Return (x, y) of the center of cell containing provided text 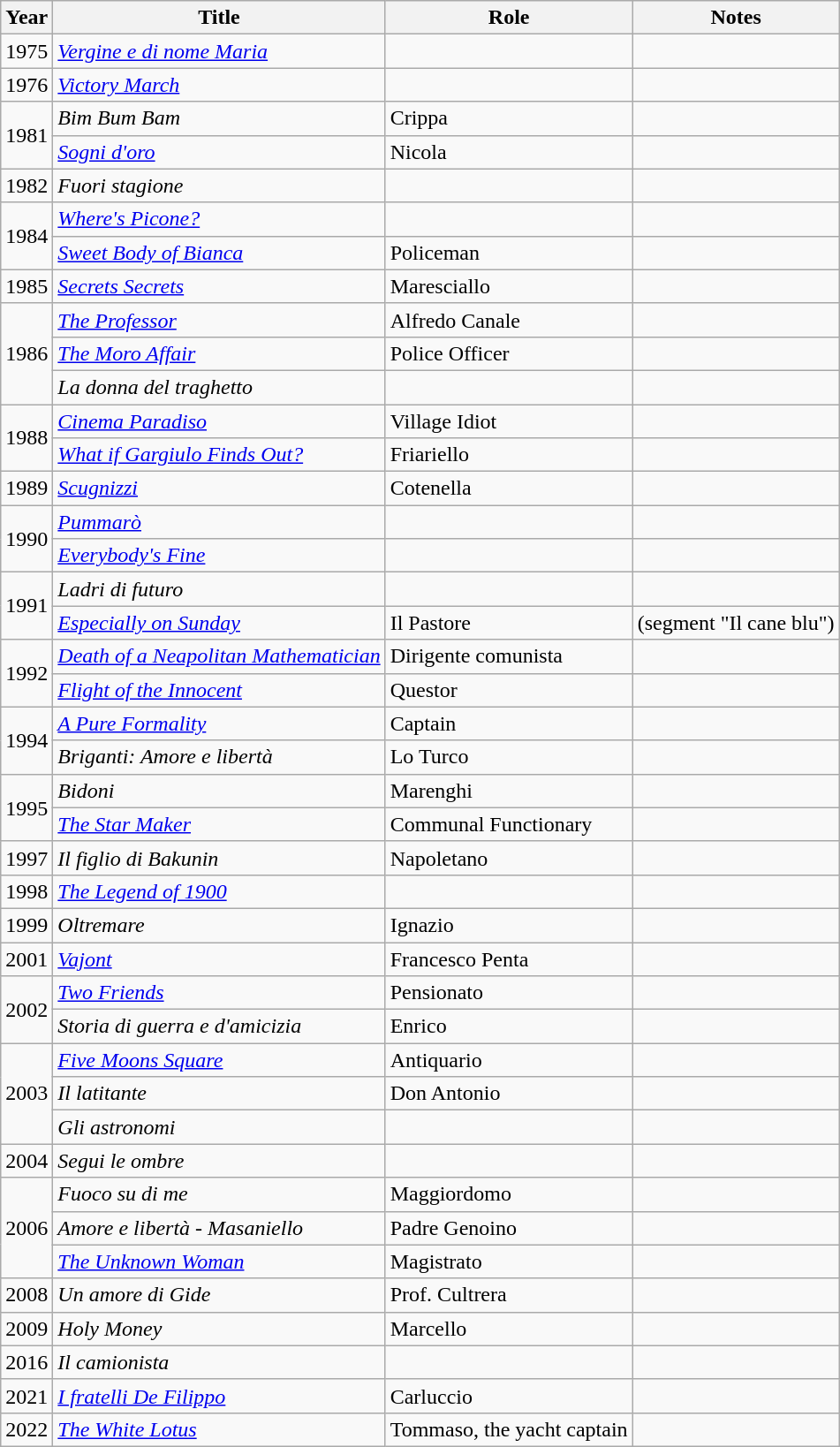
Prof. Cultrera (509, 1295)
2006 (26, 1228)
1997 (26, 858)
Policeman (509, 253)
1989 (26, 489)
Nicola (509, 152)
Pensionato (509, 993)
1976 (26, 85)
Il Pastore (509, 623)
2022 (26, 1429)
Scugnizzi (219, 489)
Marenghi (509, 791)
Fuoco su di me (219, 1194)
1986 (26, 353)
Il latitante (219, 1094)
Role (509, 18)
Amore e libertà - Masaniello (219, 1228)
Fuori stagione (219, 186)
Holy Money (219, 1329)
1992 (26, 673)
2004 (26, 1161)
Dirigente comunista (509, 656)
Captain (509, 723)
The Unknown Woman (219, 1261)
Especially on Sunday (219, 623)
(segment "Il cane blu") (736, 623)
Padre Genoino (509, 1228)
1994 (26, 740)
What if Gargiulo Finds Out? (219, 455)
1981 (26, 135)
2002 (26, 1010)
Secrets Secrets (219, 286)
2001 (26, 958)
Tommaso, the yacht captain (509, 1429)
1988 (26, 438)
Magistrato (509, 1261)
Antiquario (509, 1060)
1975 (26, 51)
2016 (26, 1362)
1990 (26, 539)
Death of a Neapolitan Mathematician (219, 656)
Bim Bum Bam (219, 118)
1999 (26, 925)
Friariello (509, 455)
Don Antonio (509, 1094)
1995 (26, 807)
Marcello (509, 1329)
1998 (26, 891)
1991 (26, 606)
La donna del traghetto (219, 387)
Ladri di futuro (219, 589)
Questor (509, 690)
Oltremare (219, 925)
I fratelli De Filippo (219, 1396)
Crippa (509, 118)
Sogni d'oro (219, 152)
Flight of the Innocent (219, 690)
Police Officer (509, 353)
Lo Turco (509, 757)
Segui le ombre (219, 1161)
Il camionista (219, 1362)
Pummarò (219, 522)
Vajont (219, 958)
Five Moons Square (219, 1060)
1984 (26, 236)
The Star Maker (219, 824)
Enrico (509, 1027)
1985 (26, 286)
The White Lotus (219, 1429)
Napoletano (509, 858)
A Pure Formality (219, 723)
2003 (26, 1094)
2008 (26, 1295)
Notes (736, 18)
Francesco Penta (509, 958)
The Professor (219, 320)
Where's Picone? (219, 219)
Maresciallo (509, 286)
2021 (26, 1396)
1982 (26, 186)
Everybody's Fine (219, 556)
Ignazio (509, 925)
Briganti: Amore e libertà (219, 757)
Sweet Body of Bianca (219, 253)
2009 (26, 1329)
Il figlio di Bakunin (219, 858)
Maggiordomo (509, 1194)
Communal Functionary (509, 824)
Cotenella (509, 489)
Title (219, 18)
Gli astronomi (219, 1127)
Storia di guerra e d'amicizia (219, 1027)
The Moro Affair (219, 353)
Vergine e di nome Maria (219, 51)
Alfredo Canale (509, 320)
The Legend of 1900 (219, 891)
Cinema Paradiso (219, 421)
Two Friends (219, 993)
Carluccio (509, 1396)
Un amore di Gide (219, 1295)
Victory March (219, 85)
Village Idiot (509, 421)
Bidoni (219, 791)
Year (26, 18)
